Determine the [X, Y] coordinate at the center of the cell enclosing the given text.  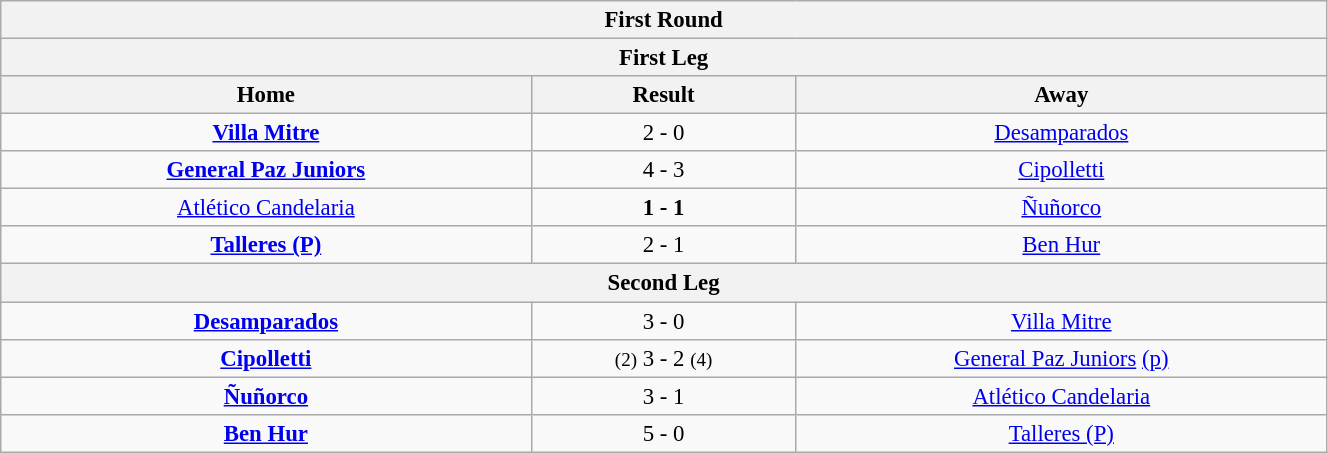
General Paz Juniors [266, 170]
2 - 0 [664, 133]
General Paz Juniors (p) [1061, 358]
Home [266, 95]
5 - 0 [664, 433]
First Leg [664, 58]
1 - 1 [664, 208]
Result [664, 95]
Away [1061, 95]
3 - 0 [664, 321]
Second Leg [664, 283]
First Round [664, 20]
3 - 1 [664, 396]
4 - 3 [664, 170]
2 - 1 [664, 245]
(2) 3 - 2 (4) [664, 358]
